Output the (X, Y) coordinate of the center of the cell containing the given text.  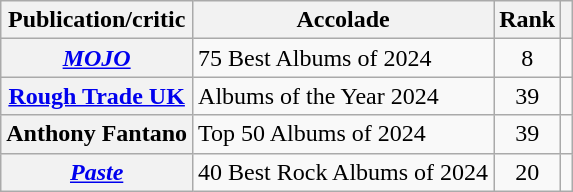
Paste (97, 172)
40 Best Rock Albums of 2024 (344, 172)
8 (528, 58)
Albums of the Year 2024 (344, 96)
MOJO (97, 58)
Accolade (344, 20)
Publication/critic (97, 20)
75 Best Albums of 2024 (344, 58)
Rank (528, 20)
Rough Trade UK (97, 96)
20 (528, 172)
Anthony Fantano (97, 134)
Top 50 Albums of 2024 (344, 134)
